From the cell containing the given text, extract its center point as [X, Y] coordinate. 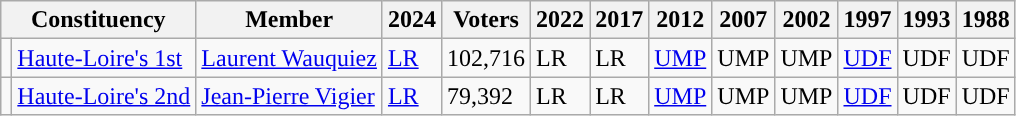
Jean-Pierre Vigier [290, 96]
1993 [926, 20]
102,716 [486, 58]
2002 [806, 20]
2024 [412, 20]
1988 [986, 20]
Haute-Loire's 1st [104, 58]
Haute-Loire's 2nd [104, 96]
Voters [486, 20]
2022 [560, 20]
Laurent Wauquiez [290, 58]
2007 [744, 20]
Constituency [98, 20]
1997 [868, 20]
79,392 [486, 96]
Member [290, 20]
2012 [680, 20]
2017 [620, 20]
